Provide the [X, Y] coordinate of the cell's center where the given text is located.  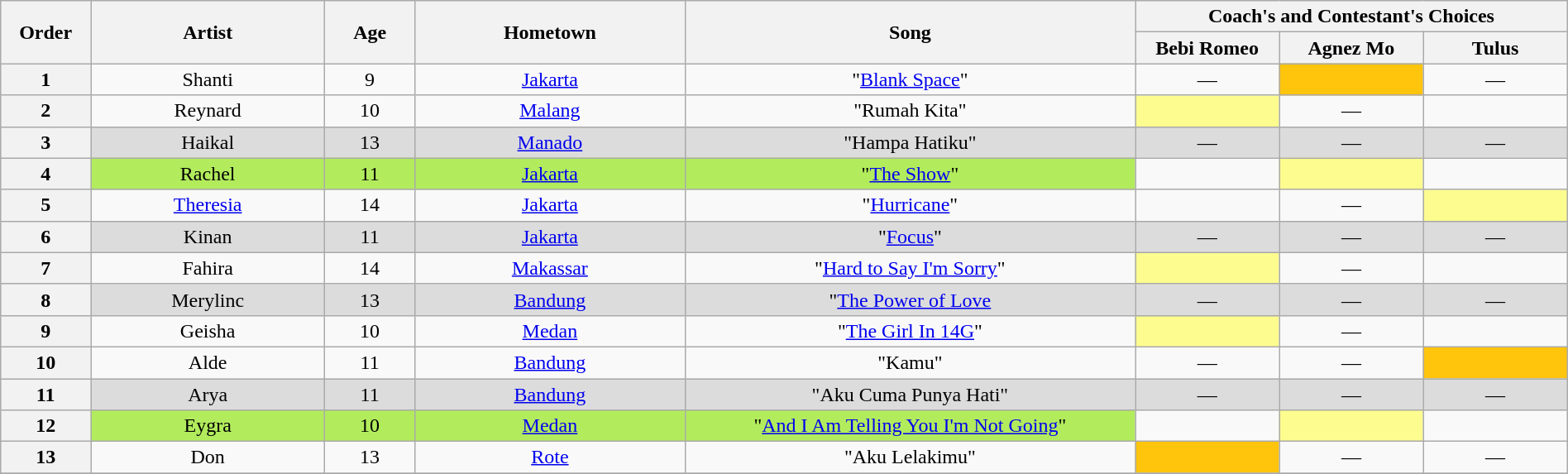
"Hard to Say I'm Sorry" [910, 268]
Age [370, 32]
Haikal [208, 142]
"Rumah Kita" [910, 111]
5 [46, 205]
4 [46, 174]
Makassar [551, 268]
Rote [551, 457]
6 [46, 237]
Arya [208, 395]
"Kamu" [910, 362]
8 [46, 299]
"Aku Cuma Punya Hati" [910, 395]
Theresia [208, 205]
Malang [551, 111]
Don [208, 457]
"Hurricane" [910, 205]
Eygra [208, 426]
Song [910, 32]
"Hampa Hatiku" [910, 142]
Geisha [208, 331]
"The Girl In 14G" [910, 331]
"Focus" [910, 237]
Kinan [208, 237]
Manado [551, 142]
Bebi Romeo [1207, 48]
Shanti [208, 79]
Hometown [551, 32]
Alde [208, 362]
7 [46, 268]
Fahira [208, 268]
"The Show" [910, 174]
1 [46, 79]
"Aku Lelakimu" [910, 457]
"The Power of Love [910, 299]
12 [46, 426]
"Blank Space" [910, 79]
Rachel [208, 174]
Reynard [208, 111]
Agnez Mo [1351, 48]
Coach's and Contestant's Choices [1351, 17]
2 [46, 111]
Artist [208, 32]
Tulus [1495, 48]
Merylinc [208, 299]
"And I Am Telling You I'm Not Going" [910, 426]
3 [46, 142]
Order [46, 32]
